Detect which cell encompasses the target text, then output its [X, Y] center coordinate. 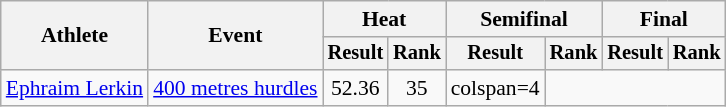
400 metres hurdles [235, 88]
Ephraim Lerkin [74, 88]
Heat [384, 19]
52.36 [356, 88]
35 [417, 88]
Semifinal [524, 19]
colspan=4 [496, 88]
Final [664, 19]
Event [235, 36]
Athlete [74, 36]
